Locate the cell with the specified text and output its [x, y] center coordinate. 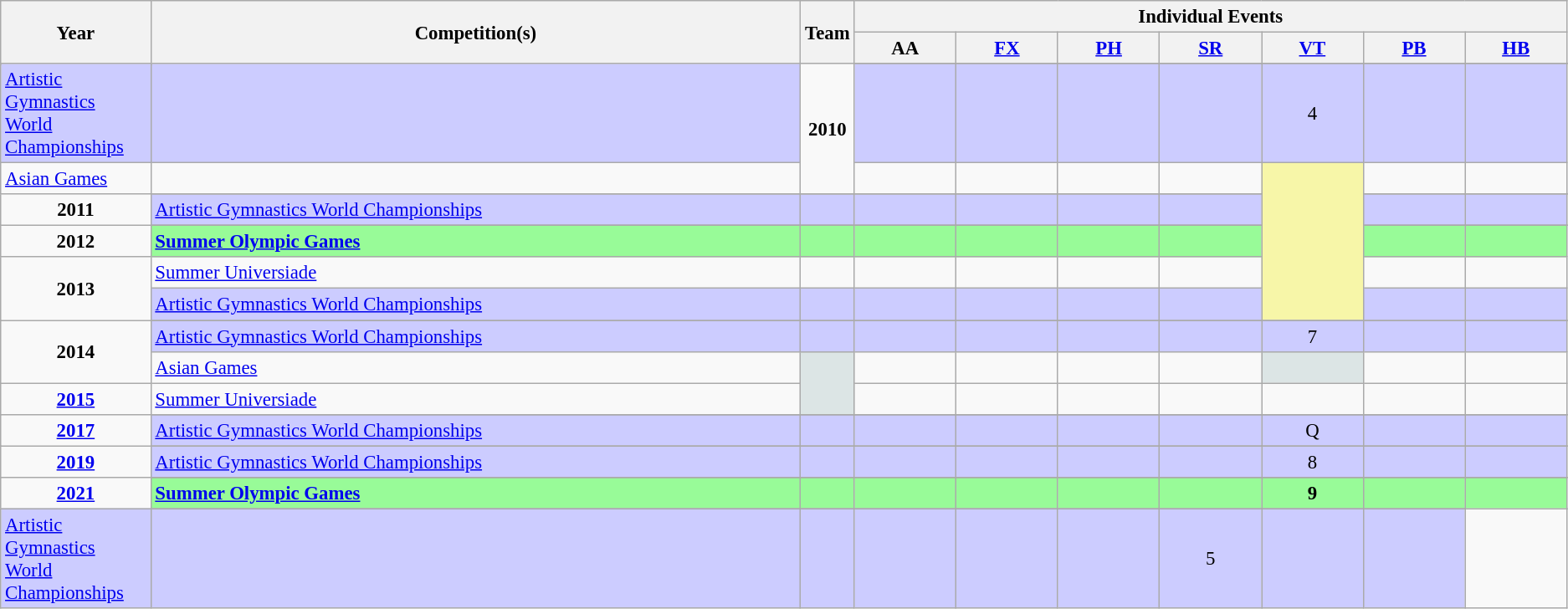
Year [75, 32]
2013 [75, 289]
4 [1313, 114]
2015 [75, 399]
7 [1313, 336]
2017 [75, 430]
Q [1313, 430]
Individual Events [1210, 17]
2012 [75, 242]
2019 [75, 462]
Competition(s) [475, 32]
PB [1414, 49]
Team [828, 32]
2021 [75, 494]
5 [1211, 559]
2014 [75, 351]
2010 [828, 129]
2011 [75, 210]
AA [905, 49]
FX [1007, 49]
HB [1516, 49]
PH [1109, 49]
8 [1313, 462]
SR [1211, 49]
VT [1313, 49]
9 [1313, 494]
